Search for the cell housing the specified text and yield its [X, Y] center coordinate. 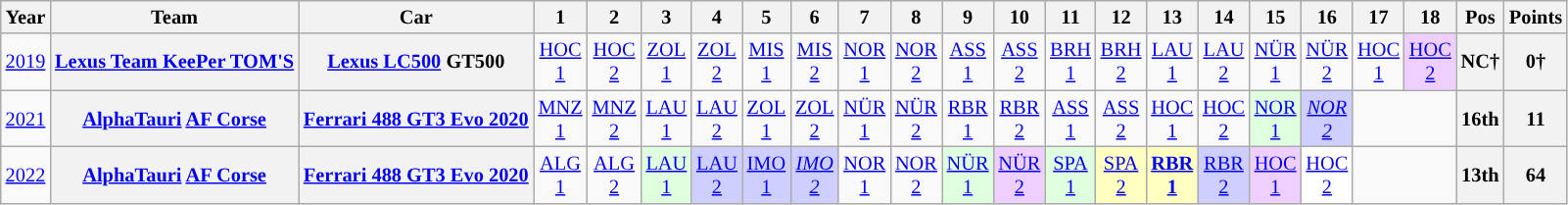
2019 [25, 62]
13 [1171, 17]
2022 [25, 175]
64 [1536, 175]
4 [717, 17]
0† [1536, 62]
IMO1 [766, 175]
SPA2 [1121, 175]
ALG2 [615, 175]
MNZ1 [560, 119]
ALG1 [560, 175]
18 [1430, 17]
13th [1481, 175]
15 [1275, 17]
16 [1328, 17]
Points [1536, 17]
7 [864, 17]
NC† [1481, 62]
9 [968, 17]
17 [1379, 17]
3 [667, 17]
10 [1019, 17]
BRH2 [1121, 62]
Pos [1481, 17]
14 [1224, 17]
MIS2 [815, 62]
Year [25, 17]
BRH1 [1070, 62]
5 [766, 17]
Car [416, 17]
16th [1481, 119]
1 [560, 17]
MNZ2 [615, 119]
8 [917, 17]
Lexus Team KeePer TOM'S [174, 62]
IMO2 [815, 175]
2021 [25, 119]
12 [1121, 17]
6 [815, 17]
Lexus LC500 GT500 [416, 62]
2 [615, 17]
SPA1 [1070, 175]
Team [174, 17]
MIS1 [766, 62]
